Scan for the cell matching the given text and deliver its (x, y) coordinate at center. 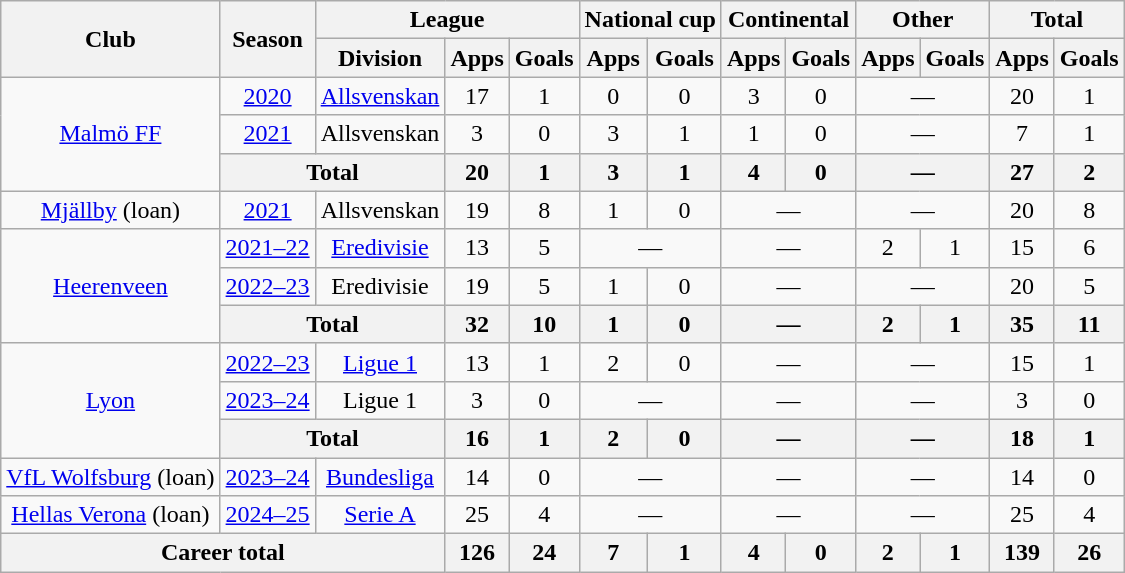
11 (1089, 324)
Heerenveen (110, 286)
Hellas Verona (loan) (110, 515)
2021–22 (268, 248)
32 (477, 324)
Season (268, 39)
Lyon (110, 400)
Malmö FF (110, 134)
Other (923, 20)
2024–25 (268, 515)
Club (110, 39)
6 (1089, 248)
League (447, 20)
Division (380, 58)
126 (477, 553)
139 (1022, 553)
VfL Wolfsburg (loan) (110, 477)
10 (544, 324)
2020 (268, 96)
Bundesliga (380, 477)
27 (1022, 172)
Career total (223, 553)
16 (477, 438)
Continental (788, 20)
35 (1022, 324)
Mjällby (loan) (110, 210)
17 (477, 96)
24 (544, 553)
Serie A (380, 515)
26 (1089, 553)
18 (1022, 438)
National cup (650, 20)
